Pinpoint the cell where the given text exists, returning its (X, Y) midpoint coordinate. 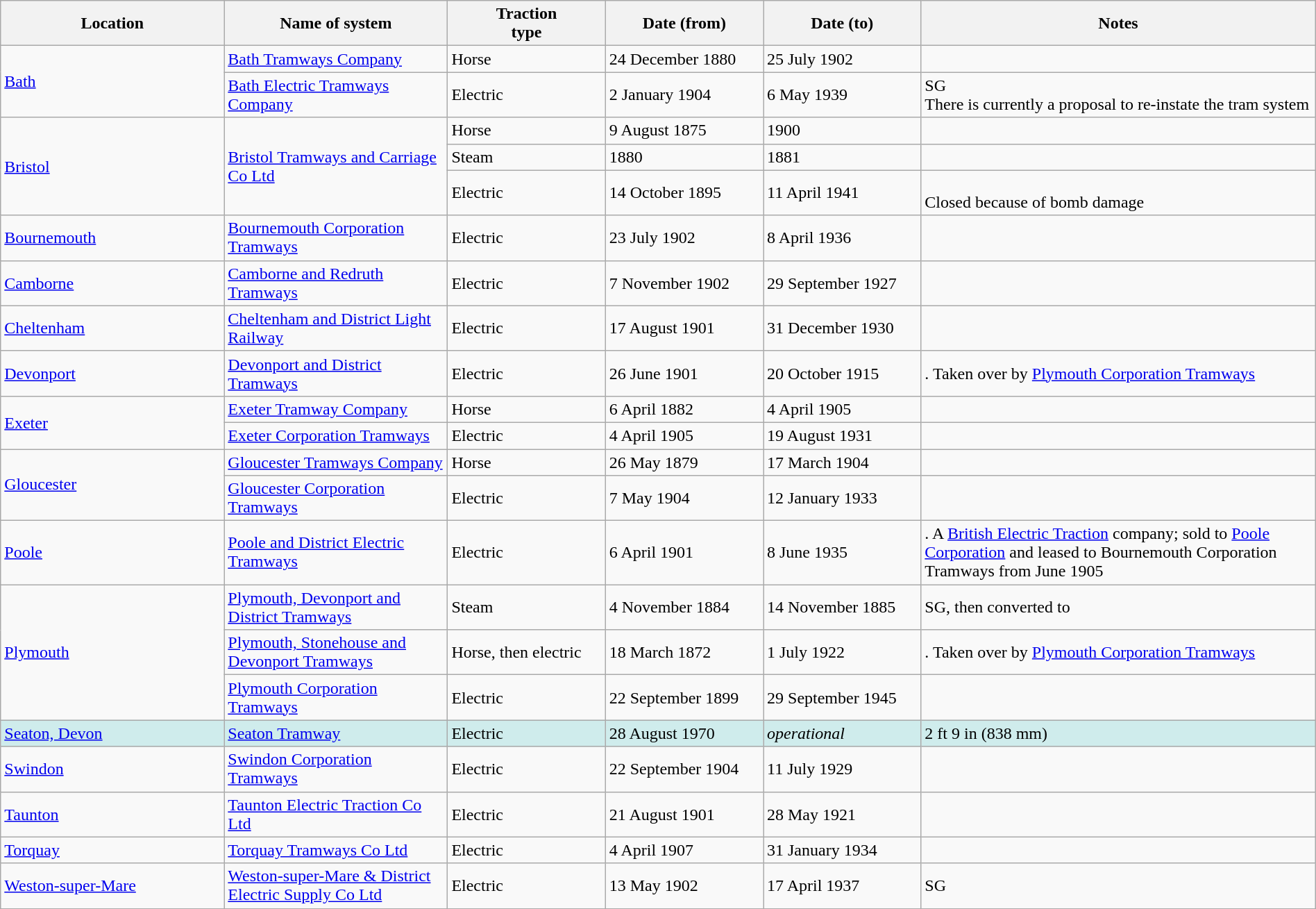
SG, then converted to (1118, 607)
Camborne and Redruth Tramways (336, 283)
Bristol Tramways and Carriage Co Ltd (336, 167)
Exeter Tramway Company (336, 409)
SG (1118, 886)
Gloucester Tramways Company (336, 462)
12 January 1933 (843, 499)
9 August 1875 (684, 131)
Bournemouth Corporation Tramways (336, 237)
Swindon (112, 769)
22 September 1904 (684, 769)
1 July 1922 (843, 653)
23 July 1902 (684, 237)
Weston-super-Mare & District Electric Supply Co Ltd (336, 886)
4 November 1884 (684, 607)
Taunton Electric Traction Co Ltd (336, 814)
28 May 1921 (843, 814)
Devonport (112, 374)
Poole and District Electric Tramways (336, 553)
1900 (843, 131)
28 August 1970 (684, 733)
Exeter Corporation Tramways (336, 435)
8 April 1936 (843, 237)
Devonport and District Tramways (336, 374)
operational (843, 733)
Bath Electric Tramways Company (336, 94)
18 March 1872 (684, 653)
Date (to) (843, 24)
Gloucester (112, 485)
20 October 1915 (843, 374)
Seaton, Devon (112, 733)
11 April 1941 (843, 193)
4 April 1907 (684, 850)
17 August 1901 (684, 328)
Plymouth, Stonehouse and Devonport Tramways (336, 653)
Plymouth (112, 653)
6 April 1901 (684, 553)
17 April 1937 (843, 886)
Name of system (336, 24)
Plymouth Corporation Tramways (336, 697)
31 December 1930 (843, 328)
Torquay Tramways Co Ltd (336, 850)
7 November 1902 (684, 283)
29 September 1927 (843, 283)
Notes (1118, 24)
Bath Tramways Company (336, 59)
Plymouth, Devonport and District Tramways (336, 607)
31 January 1934 (843, 850)
Cheltenham and District Light Railway (336, 328)
1881 (843, 157)
Poole (112, 553)
Torquay (112, 850)
Horse, then electric (526, 653)
Tractiontype (526, 24)
1880 (684, 157)
Date (from) (684, 24)
7 May 1904 (684, 499)
Camborne (112, 283)
14 October 1895 (684, 193)
Weston-super-Mare (112, 886)
25 July 1902 (843, 59)
2 ft 9 in (838 mm) (1118, 733)
Bath (112, 82)
Taunton (112, 814)
6 May 1939 (843, 94)
SGThere is currently a proposal to re-instate the tram system (1118, 94)
Swindon Corporation Tramways (336, 769)
Bournemouth (112, 237)
Gloucester Corporation Tramways (336, 499)
11 July 1929 (843, 769)
. A British Electric Traction company; sold to Poole Corporation and leased to Bournemouth Corporation Tramways from June 1905 (1118, 553)
17 March 1904 (843, 462)
22 September 1899 (684, 697)
21 August 1901 (684, 814)
2 January 1904 (684, 94)
Cheltenham (112, 328)
Bristol (112, 167)
19 August 1931 (843, 435)
29 September 1945 (843, 697)
13 May 1902 (684, 886)
26 June 1901 (684, 374)
8 June 1935 (843, 553)
Exeter (112, 422)
14 November 1885 (843, 607)
Closed because of bomb damage (1118, 193)
6 April 1882 (684, 409)
Location (112, 24)
26 May 1879 (684, 462)
Seaton Tramway (336, 733)
24 December 1880 (684, 59)
